Pinpoint the cell where the given text exists, returning its [x, y] midpoint coordinate. 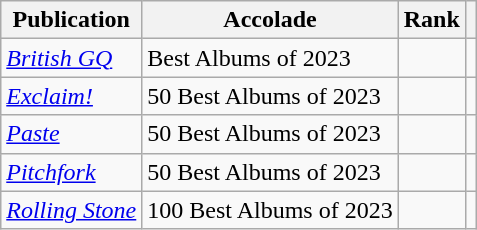
Rolling Stone [72, 210]
Accolade [270, 20]
Publication [72, 20]
Best Albums of 2023 [270, 58]
100 Best Albums of 2023 [270, 210]
Rank [432, 20]
Paste [72, 134]
Exclaim! [72, 96]
Pitchfork [72, 172]
British GQ [72, 58]
